Extract the [x, y] coordinate from the center of the cell holding the provided text.  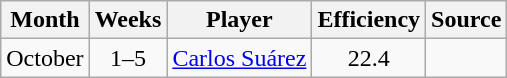
22.4 [369, 58]
Carlos Suárez [240, 58]
Weeks [128, 20]
Player [240, 20]
Source [466, 20]
October [45, 58]
Month [45, 20]
Efficiency [369, 20]
1–5 [128, 58]
